Extract the (X, Y) coordinate from the center of the cell holding the provided text.  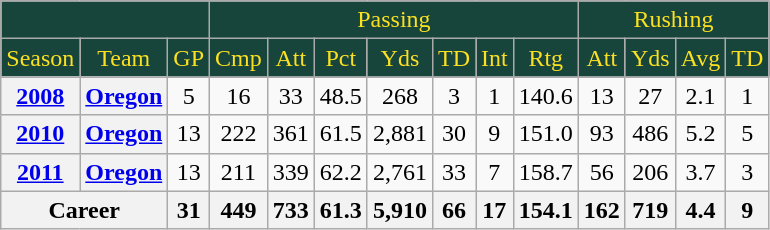
2008 (40, 96)
211 (239, 172)
719 (650, 210)
268 (400, 96)
2.1 (700, 96)
7 (495, 172)
206 (650, 172)
Avg (700, 58)
Int (495, 58)
733 (290, 210)
158.7 (546, 172)
154.1 (546, 210)
222 (239, 134)
17 (495, 210)
3.7 (700, 172)
61.3 (340, 210)
449 (239, 210)
31 (189, 210)
140.6 (546, 96)
Passing (394, 20)
5.2 (700, 134)
339 (290, 172)
93 (602, 134)
2010 (40, 134)
30 (454, 134)
16 (239, 96)
62.2 (340, 172)
Team (124, 58)
Rtg (546, 58)
27 (650, 96)
Cmp (239, 58)
2011 (40, 172)
Pct (340, 58)
56 (602, 172)
151.0 (546, 134)
Season (40, 58)
2,761 (400, 172)
Rushing (673, 20)
4.4 (700, 210)
5,910 (400, 210)
48.5 (340, 96)
GP (189, 58)
66 (454, 210)
2,881 (400, 134)
361 (290, 134)
162 (602, 210)
61.5 (340, 134)
486 (650, 134)
Career (84, 210)
